Detect which cell encompasses the target text, then output its [X, Y] center coordinate. 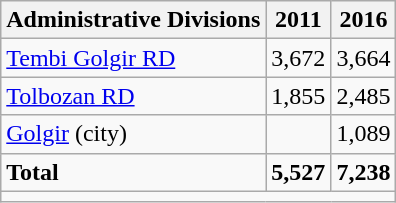
2016 [364, 20]
Tembi Golgir RD [134, 58]
3,664 [364, 58]
Tolbozan RD [134, 96]
1,855 [298, 96]
5,527 [298, 172]
Golgir (city) [134, 134]
7,238 [364, 172]
Administrative Divisions [134, 20]
2,485 [364, 96]
Total [134, 172]
1,089 [364, 134]
2011 [298, 20]
3,672 [298, 58]
